Extract the (X, Y) coordinate from the center of the cell holding the provided text.  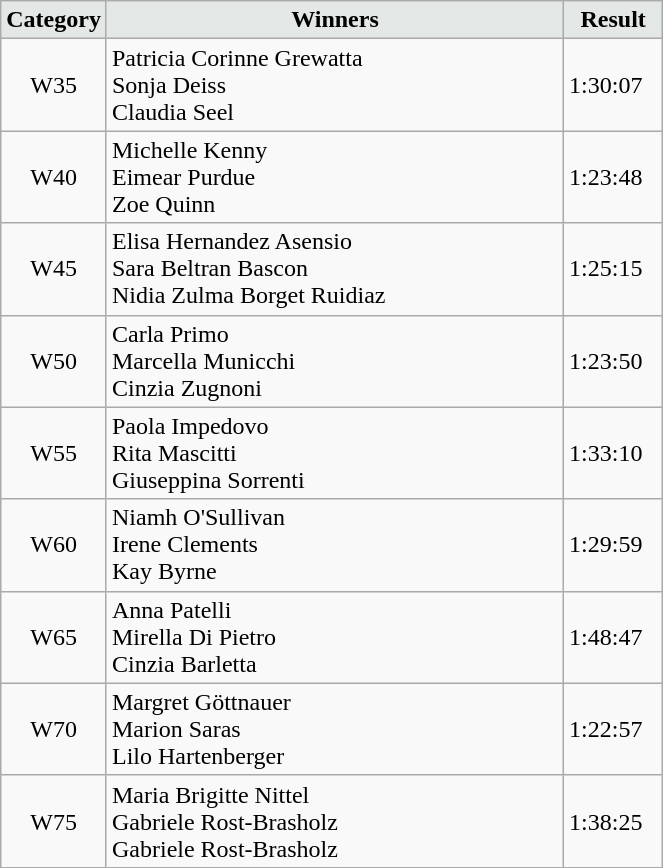
Winners (334, 20)
1:29:59 (614, 545)
Result (614, 20)
1:23:50 (614, 361)
Anna Patelli Mirella Di Pietro Cinzia Barletta (334, 637)
Category (54, 20)
W70 (54, 729)
Elisa Hernandez Asensio Sara Beltran Bascon Nidia Zulma Borget Ruidiaz (334, 269)
Paola Impedovo Rita Mascitti Giuseppina Sorrenti (334, 453)
W75 (54, 821)
Niamh O'Sullivan Irene Clements Kay Byrne (334, 545)
1:38:25 (614, 821)
W55 (54, 453)
W45 (54, 269)
Margret Göttnauer Marion Saras Lilo Hartenberger (334, 729)
1:23:48 (614, 177)
Michelle Kenny Eimear Purdue Zoe Quinn (334, 177)
1:48:47 (614, 637)
1:22:57 (614, 729)
W50 (54, 361)
Carla Primo Marcella Municchi Cinzia Zugnoni (334, 361)
Maria Brigitte Nittel Gabriele Rost-Brasholz Gabriele Rost-Brasholz (334, 821)
1:33:10 (614, 453)
Patricia Corinne Grewatta Sonja Deiss Claudia Seel (334, 85)
W65 (54, 637)
1:25:15 (614, 269)
W60 (54, 545)
W35 (54, 85)
W40 (54, 177)
1:30:07 (614, 85)
